Locate the cell with the specified text and output its (x, y) center coordinate. 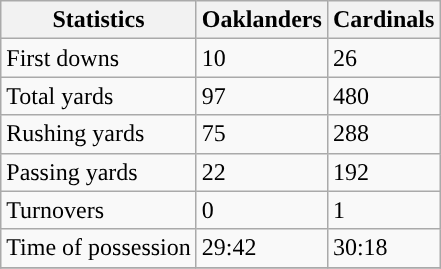
30:18 (383, 248)
Passing yards (99, 172)
29:42 (262, 248)
1 (383, 210)
480 (383, 96)
97 (262, 96)
10 (262, 58)
Oaklanders (262, 20)
288 (383, 134)
Time of possession (99, 248)
192 (383, 172)
22 (262, 172)
First downs (99, 58)
Total yards (99, 96)
0 (262, 210)
26 (383, 58)
Rushing yards (99, 134)
Turnovers (99, 210)
Cardinals (383, 20)
75 (262, 134)
Statistics (99, 20)
